For the text-containing cell, return its midpoint in [x, y] coordinate format. 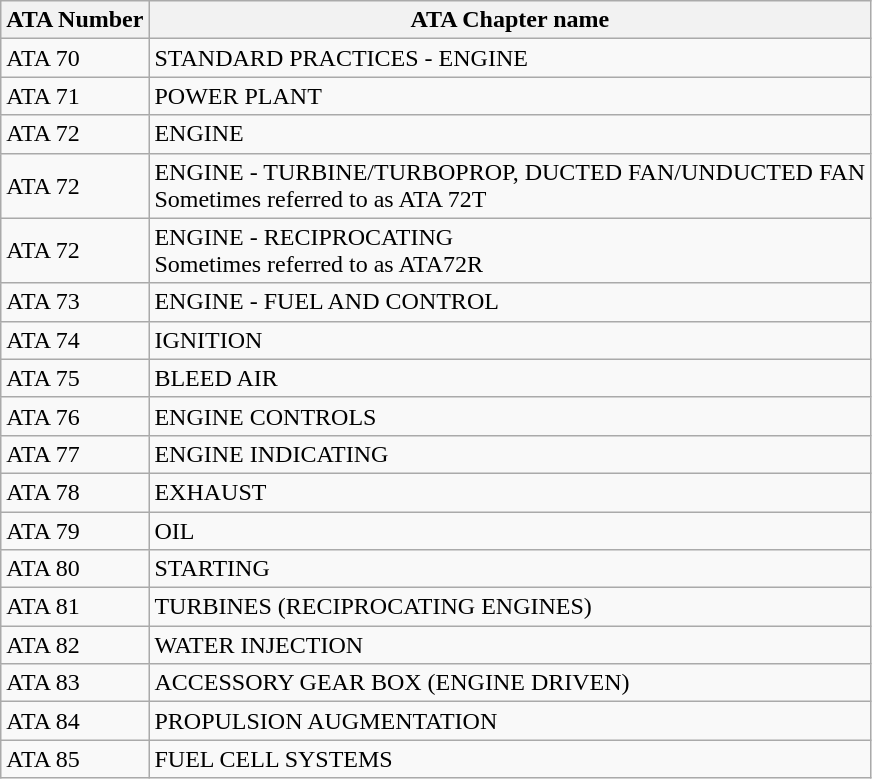
ATA 75 [75, 378]
ATA 83 [75, 683]
BLEED AIR [510, 378]
ATA 79 [75, 531]
ATA Number [75, 20]
ATA 85 [75, 759]
STARTING [510, 569]
ATA 77 [75, 454]
ATA 73 [75, 302]
ATA 82 [75, 645]
ENGINE INDICATING [510, 454]
ATA 74 [75, 340]
ATA 70 [75, 58]
PROPULSION AUGMENTATION [510, 721]
TURBINES (RECIPROCATING ENGINES) [510, 607]
ATA 84 [75, 721]
STANDARD PRACTICES - ENGINE [510, 58]
POWER PLANT [510, 96]
ENGINE - RECIPROCATINGSometimes referred to as ATA72R [510, 250]
ATA 71 [75, 96]
ATA 78 [75, 492]
WATER INJECTION [510, 645]
IGNITION [510, 340]
OIL [510, 531]
ATA 81 [75, 607]
ACCESSORY GEAR BOX (ENGINE DRIVEN) [510, 683]
ATA 80 [75, 569]
FUEL CELL SYSTEMS [510, 759]
EXHAUST [510, 492]
ENGINE CONTROLS [510, 416]
ATA Chapter name [510, 20]
ATA 76 [75, 416]
ENGINE - FUEL AND CONTROL [510, 302]
ENGINE - TURBINE/TURBOPROP, DUCTED FAN/UNDUCTED FANSometimes referred to as ATA 72T [510, 186]
ENGINE [510, 134]
